Output the (X, Y) coordinate of the center of the cell containing the given text.  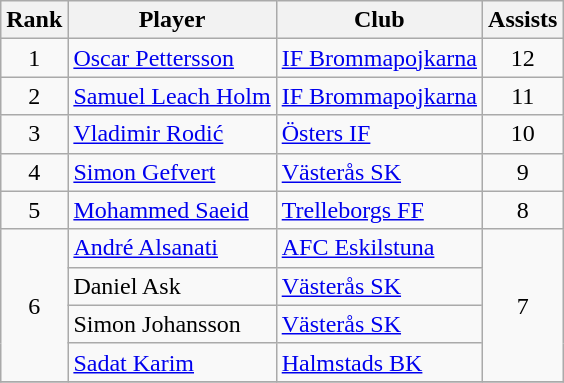
Mohammed Saeid (172, 210)
12 (523, 58)
Simon Gefvert (172, 172)
7 (523, 305)
Daniel Ask (172, 286)
6 (34, 305)
AFC Eskilstuna (379, 248)
Vladimir Rodić (172, 134)
Halmstads BK (379, 362)
1 (34, 58)
11 (523, 96)
Assists (523, 20)
Player (172, 20)
4 (34, 172)
Club (379, 20)
8 (523, 210)
Sadat Karim (172, 362)
2 (34, 96)
9 (523, 172)
Simon Johansson (172, 324)
Östers IF (379, 134)
5 (34, 210)
Oscar Pettersson (172, 58)
10 (523, 134)
Samuel Leach Holm (172, 96)
Rank (34, 20)
André Alsanati (172, 248)
3 (34, 134)
Trelleborgs FF (379, 210)
